For the text-containing cell, return its midpoint in [x, y] coordinate format. 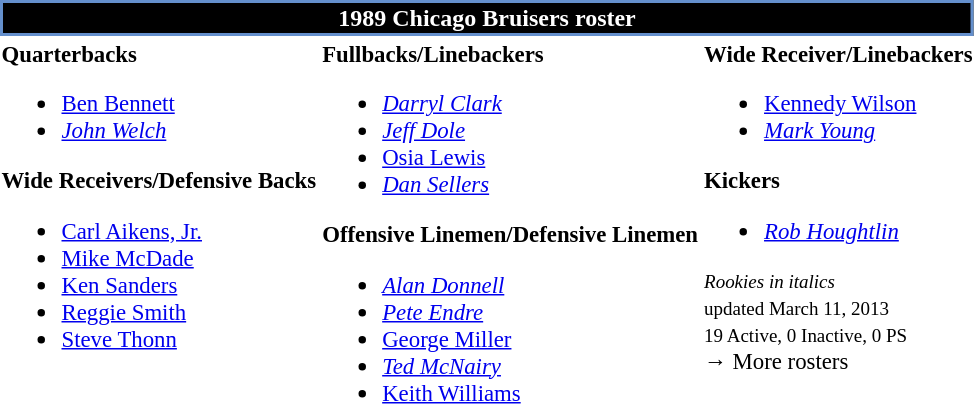
1989 Chicago Bruisers roster [487, 18]
